Search for the cell housing the specified text and yield its (x, y) center coordinate. 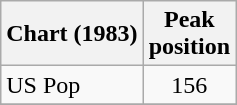
Peakposition (189, 34)
156 (189, 85)
Chart (1983) (72, 34)
US Pop (72, 85)
